Capture the cell that displays the provided text and extract its (x, y) central coordinate. 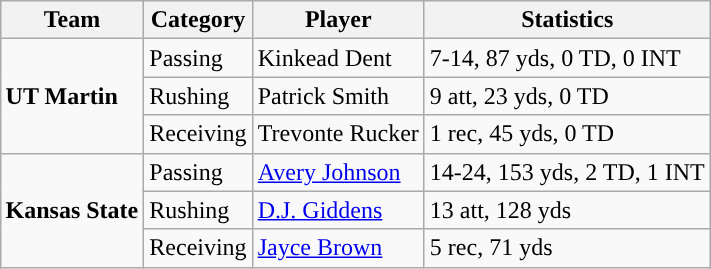
Player (338, 20)
13 att, 128 yds (567, 210)
7-14, 87 yds, 0 TD, 0 INT (567, 58)
Statistics (567, 20)
5 rec, 71 yds (567, 248)
Avery Johnson (338, 172)
Patrick Smith (338, 96)
Kansas State (72, 210)
Trevonte Rucker (338, 134)
UT Martin (72, 96)
Kinkead Dent (338, 58)
Team (72, 20)
1 rec, 45 yds, 0 TD (567, 134)
14-24, 153 yds, 2 TD, 1 INT (567, 172)
Jayce Brown (338, 248)
9 att, 23 yds, 0 TD (567, 96)
Category (198, 20)
D.J. Giddens (338, 210)
